From the cell containing the given text, extract its center point as (X, Y) coordinate. 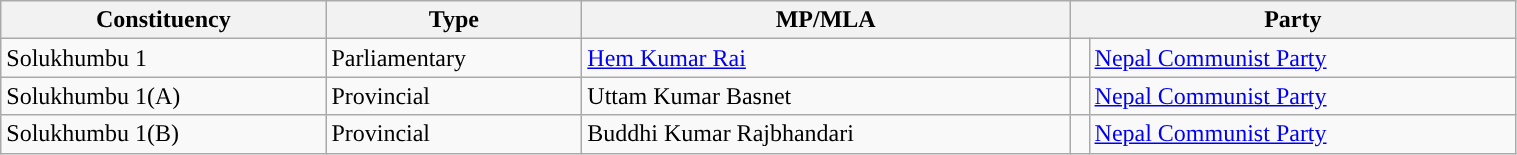
Uttam Kumar Basnet (826, 96)
Buddhi Kumar Rajbhandari (826, 134)
Type (454, 20)
Solukhumbu 1 (164, 58)
Constituency (164, 20)
MP/MLA (826, 20)
Parliamentary (454, 58)
Solukhumbu 1(B) (164, 134)
Hem Kumar Rai (826, 58)
Party (1293, 20)
Solukhumbu 1(A) (164, 96)
